Detect which cell encompasses the target text, then output its (X, Y) center coordinate. 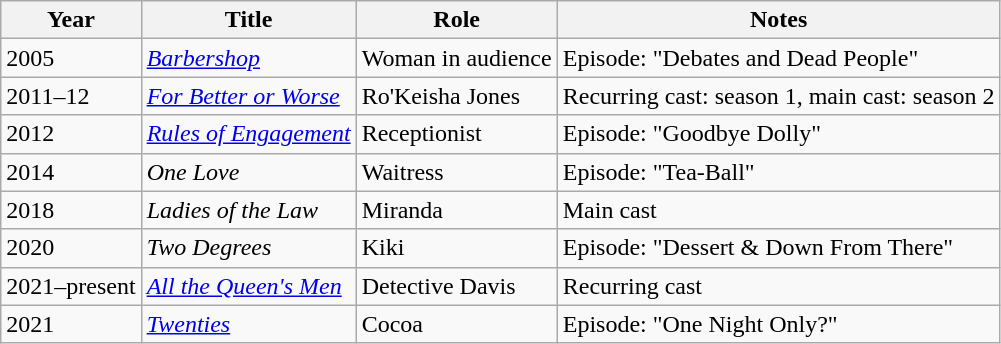
Main cast (778, 210)
Episode: "Tea-Ball" (778, 172)
Ladies of the Law (248, 210)
2014 (71, 172)
2020 (71, 248)
Notes (778, 20)
All the Queen's Men (248, 286)
Cocoa (456, 324)
Barbershop (248, 58)
2021–present (71, 286)
Kiki (456, 248)
Recurring cast: season 1, main cast: season 2 (778, 96)
Miranda (456, 210)
Ro'Keisha Jones (456, 96)
Title (248, 20)
Two Degrees (248, 248)
Episode: "Debates and Dead People" (778, 58)
Role (456, 20)
Receptionist (456, 134)
One Love (248, 172)
Episode: "One Night Only?" (778, 324)
Episode: "Dessert & Down From There" (778, 248)
Waitress (456, 172)
Woman in audience (456, 58)
2012 (71, 134)
2018 (71, 210)
For Better or Worse (248, 96)
2021 (71, 324)
Year (71, 20)
Rules of Engagement (248, 134)
Twenties (248, 324)
2011–12 (71, 96)
Episode: "Goodbye Dolly" (778, 134)
Detective Davis (456, 286)
Recurring cast (778, 286)
2005 (71, 58)
